Locate the cell with the specified text and output its [x, y] center coordinate. 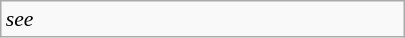
see [203, 19]
